Extract the (X, Y) coordinate from the center of the cell holding the provided text.  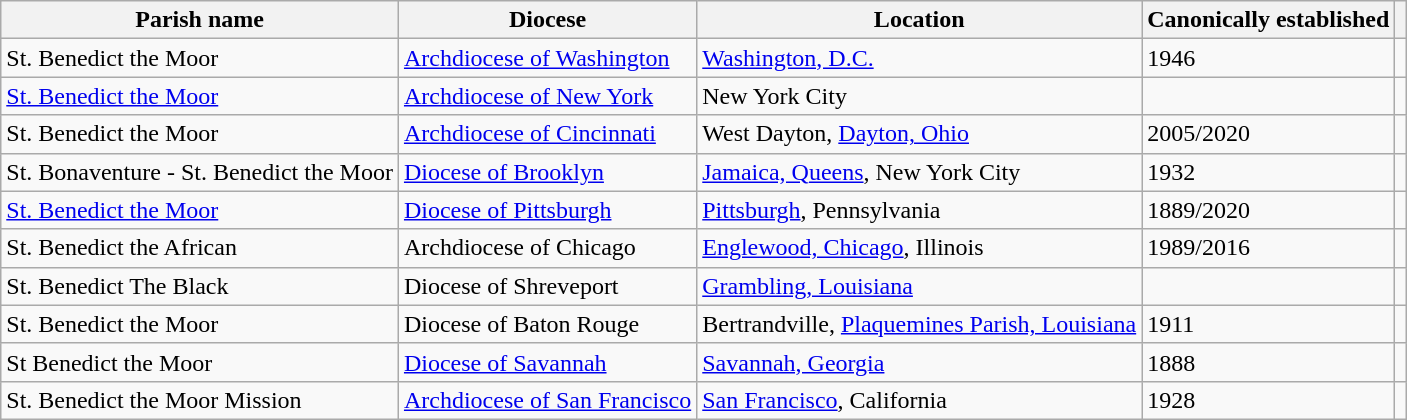
Diocese of Pittsburgh (547, 210)
New York City (920, 96)
Pittsburgh, Pennsylvania (920, 210)
1889/2020 (1268, 210)
Diocese of Shreveport (547, 286)
Englewood, Chicago, Illinois (920, 248)
1932 (1268, 172)
St Benedict the Moor (200, 362)
West Dayton, Dayton, Ohio (920, 134)
Diocese of Baton Rouge (547, 324)
Archdiocese of San Francisco (547, 400)
1946 (1268, 58)
St. Benedict The Black (200, 286)
Archdiocese of Chicago (547, 248)
Diocese of Savannah (547, 362)
Bertrandville, Plaquemines Parish, Louisiana (920, 324)
St. Benedict the African (200, 248)
Washington, D.C. (920, 58)
1928 (1268, 400)
1888 (1268, 362)
Canonically established (1268, 20)
Savannah, Georgia (920, 362)
Jamaica, Queens, New York City (920, 172)
St. Benedict the Moor Mission (200, 400)
Archdiocese of New York (547, 96)
Archdiocese of Washington (547, 58)
St. Bonaventure - St. Benedict the Moor (200, 172)
San Francisco, California (920, 400)
Parish name (200, 20)
Location (920, 20)
Grambling, Louisiana (920, 286)
Diocese of Brooklyn (547, 172)
1989/2016 (1268, 248)
Archdiocese of Cincinnati (547, 134)
1911 (1268, 324)
2005/2020 (1268, 134)
Diocese (547, 20)
